Pinpoint the cell where the given text exists, returning its (X, Y) midpoint coordinate. 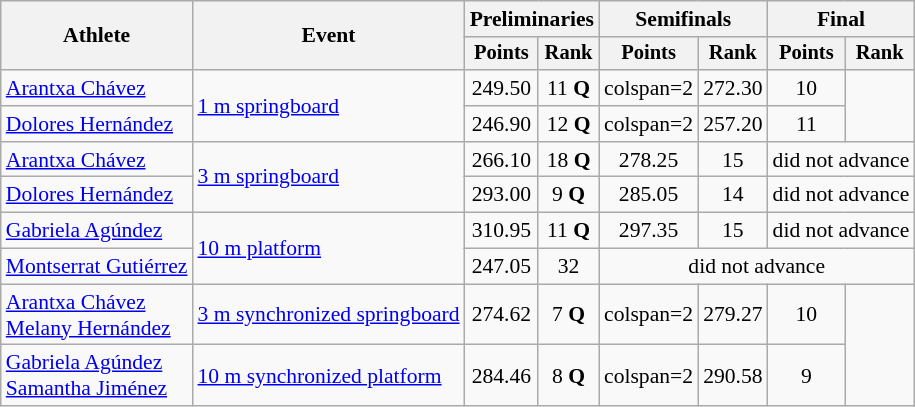
310.95 (502, 231)
Event (328, 36)
Semifinals (684, 19)
266.10 (502, 160)
32 (568, 267)
Gabriela Agúndez (97, 231)
247.05 (502, 267)
12 Q (568, 124)
285.05 (648, 195)
278.25 (648, 160)
249.50 (502, 88)
14 (732, 195)
1 m springboard (328, 106)
272.30 (732, 88)
293.00 (502, 195)
Montserrat Gutiérrez (97, 267)
7 Q (568, 314)
274.62 (502, 314)
11 (806, 124)
3 m synchronized springboard (328, 314)
8 Q (568, 376)
Gabriela AgúndezSamantha Jiménez (97, 376)
10 m platform (328, 248)
279.27 (732, 314)
284.46 (502, 376)
Final (842, 19)
257.20 (732, 124)
Arantxa ChávezMelany Hernández (97, 314)
290.58 (732, 376)
Athlete (97, 36)
Preliminaries (532, 19)
10 m synchronized platform (328, 376)
18 Q (568, 160)
9 (806, 376)
3 m springboard (328, 178)
9 Q (568, 195)
246.90 (502, 124)
297.35 (648, 231)
